Locate the cell with the specified text and output its (X, Y) center coordinate. 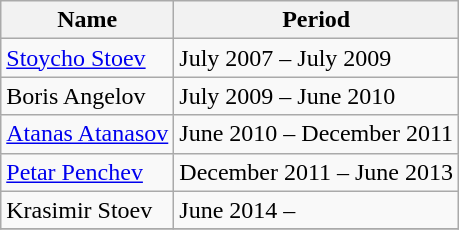
Period (316, 20)
Name (88, 20)
July 2009 – June 2010 (316, 96)
Atanas Atanasov (88, 134)
June 2014 – (316, 210)
June 2010 – December 2011 (316, 134)
Petar Penchev (88, 172)
Krasimir Stoev (88, 210)
Stoycho Stoev (88, 58)
December 2011 – June 2013 (316, 172)
Boris Angelov (88, 96)
July 2007 – July 2009 (316, 58)
